Provide the (X, Y) coordinate of the cell's center where the given text is located.  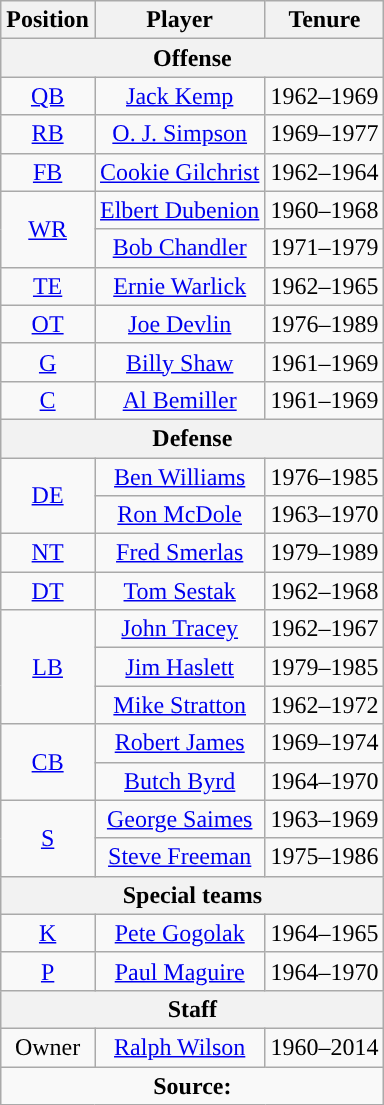
QB (48, 96)
NT (48, 553)
O. J. Simpson (179, 134)
Bob Chandler (179, 248)
1964–1965 (324, 933)
Staff (192, 1009)
CB (48, 762)
Joe Devlin (179, 324)
LB (48, 667)
1962–1969 (324, 96)
Offense (192, 58)
Cookie Gilchrist (179, 172)
P (48, 971)
Player (179, 20)
Jim Haslett (179, 667)
John Tracey (179, 629)
FB (48, 172)
1962–1967 (324, 629)
Defense (192, 438)
Special teams (192, 895)
DE (48, 496)
Source: (192, 1085)
OT (48, 324)
1979–1985 (324, 667)
1962–1964 (324, 172)
1963–1970 (324, 515)
1962–1965 (324, 286)
1979–1989 (324, 553)
1971–1979 (324, 248)
Pete Gogolak (179, 933)
Mike Stratton (179, 705)
C (48, 400)
Position (48, 20)
1976–1989 (324, 324)
S (48, 838)
1962–1968 (324, 591)
TE (48, 286)
WR (48, 229)
1975–1986 (324, 857)
Billy Shaw (179, 362)
1962–1972 (324, 705)
Steve Freeman (179, 857)
Fred Smerlas (179, 553)
Butch Byrd (179, 781)
Paul Maguire (179, 971)
Ralph Wilson (179, 1047)
Owner (48, 1047)
Al Bemiller (179, 400)
1969–1974 (324, 743)
1960–1968 (324, 210)
Ron McDole (179, 515)
Jack Kemp (179, 96)
RB (48, 134)
G (48, 362)
Elbert Dubenion (179, 210)
Ernie Warlick (179, 286)
1960–2014 (324, 1047)
George Saimes (179, 819)
Tom Sestak (179, 591)
1976–1985 (324, 477)
DT (48, 591)
Ben Williams (179, 477)
1963–1969 (324, 819)
K (48, 933)
Tenure (324, 20)
Robert James (179, 743)
1969–1977 (324, 134)
